For the text-containing cell, return its midpoint in [x, y] coordinate format. 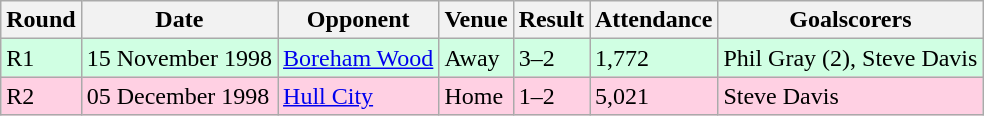
Date [179, 20]
Opponent [358, 20]
Phil Gray (2), Steve Davis [850, 58]
Round [41, 20]
3–2 [551, 58]
Steve Davis [850, 96]
Home [476, 96]
1,772 [654, 58]
1–2 [551, 96]
Venue [476, 20]
Goalscorers [850, 20]
15 November 1998 [179, 58]
Away [476, 58]
Attendance [654, 20]
5,021 [654, 96]
R1 [41, 58]
05 December 1998 [179, 96]
Hull City [358, 96]
Boreham Wood [358, 58]
R2 [41, 96]
Result [551, 20]
